Output the [x, y] coordinate of the center of the cell containing the given text.  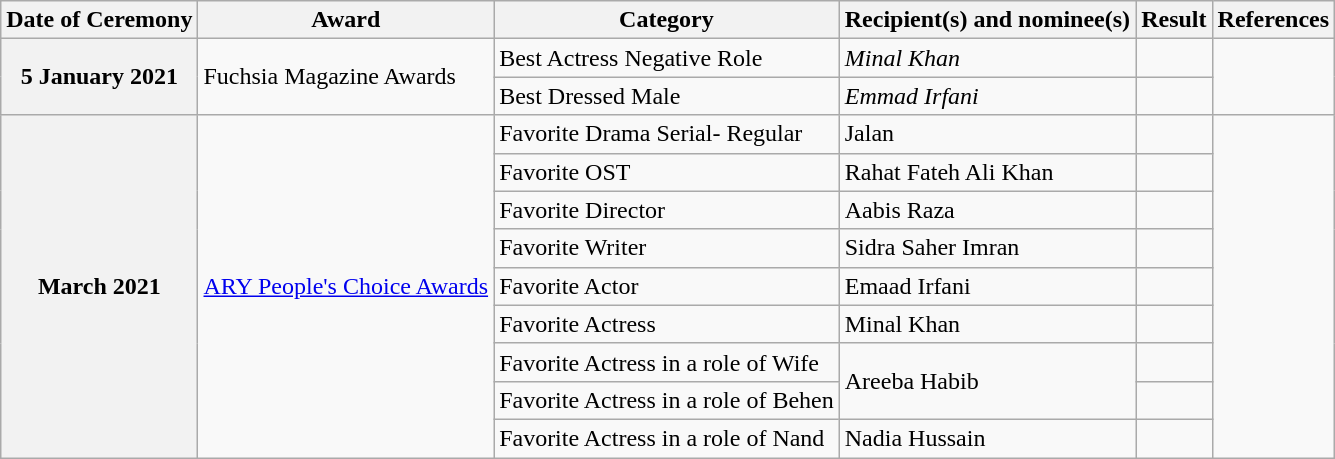
ARY People's Choice Awards [346, 286]
Award [346, 20]
Favorite Writer [667, 248]
Nadia Hussain [987, 438]
March 2021 [100, 286]
Recipient(s) and nominee(s) [987, 20]
Best Actress Negative Role [667, 58]
Fuchsia Magazine Awards [346, 77]
Favorite Actress [667, 324]
Favorite Actress in a role of Wife [667, 362]
Favorite Actress in a role of Behen [667, 400]
Areeba Habib [987, 381]
Date of Ceremony [100, 20]
Favorite Actress in a role of Nand [667, 438]
Rahat Fateh Ali Khan [987, 172]
Category [667, 20]
Emaad Irfani [987, 286]
References [1274, 20]
Result [1174, 20]
Best Dressed Male [667, 96]
Favorite OST [667, 172]
Emmad Irfani [987, 96]
Sidra Saher Imran [987, 248]
Favorite Drama Serial- Regular [667, 134]
5 January 2021 [100, 77]
Favorite Actor [667, 286]
Favorite Director [667, 210]
Aabis Raza [987, 210]
Jalan [987, 134]
